For the text-containing cell, return its midpoint in (X, Y) coordinate format. 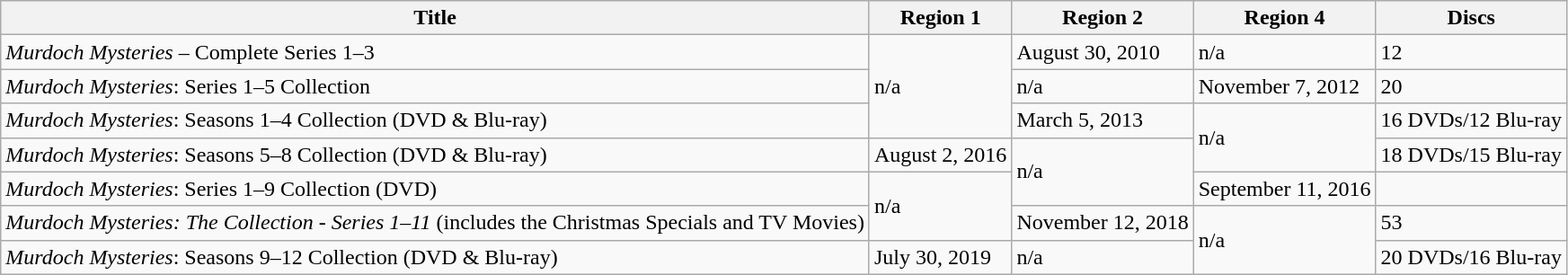
16 DVDs/12 Blu-ray (1471, 120)
18 DVDs/15 Blu-ray (1471, 155)
53 (1471, 223)
Murdoch Mysteries: Seasons 9–12 Collection (DVD & Blu-ray) (435, 257)
November 7, 2012 (1285, 86)
Title (435, 18)
March 5, 2013 (1103, 120)
Region 1 (940, 18)
Murdoch Mysteries – Complete Series 1–3 (435, 52)
Murdoch Mysteries: Seasons 5–8 Collection (DVD & Blu-ray) (435, 155)
Discs (1471, 18)
July 30, 2019 (940, 257)
Region 4 (1285, 18)
Murdoch Mysteries: Seasons 1–4 Collection (DVD & Blu-ray) (435, 120)
September 11, 2016 (1285, 189)
August 30, 2010 (1103, 52)
Murdoch Mysteries: The Collection - Series 1–11 (includes the Christmas Specials and TV Movies) (435, 223)
12 (1471, 52)
November 12, 2018 (1103, 223)
20 DVDs/16 Blu-ray (1471, 257)
20 (1471, 86)
Murdoch Mysteries: Series 1–9 Collection (DVD) (435, 189)
Murdoch Mysteries: Series 1–5 Collection (435, 86)
Region 2 (1103, 18)
August 2, 2016 (940, 155)
